Provide the (X, Y) coordinate of the cell's center where the given text is located.  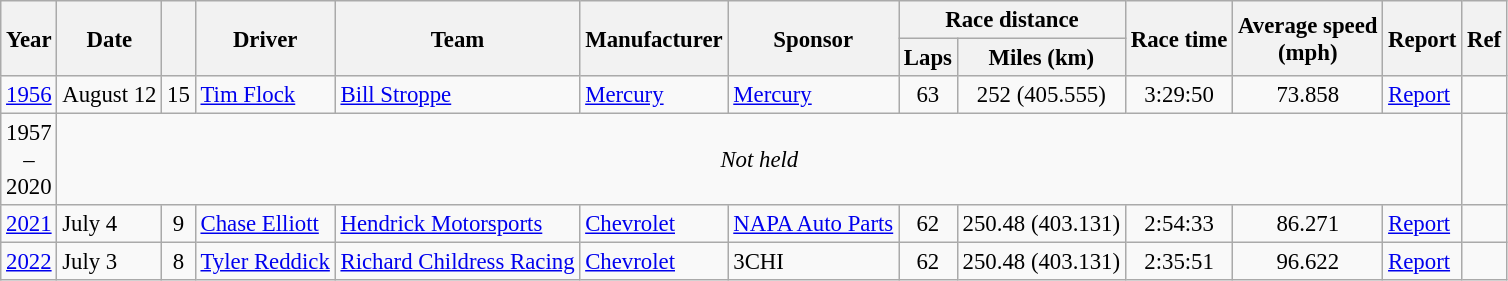
Tyler Reddick (265, 262)
8 (178, 262)
Ref (1484, 38)
Date (110, 38)
252 (405.555) (1041, 95)
15 (178, 95)
73.858 (1308, 95)
Year (29, 38)
Not held (760, 160)
Manufacturer (654, 38)
Hendrick Motorsports (458, 224)
2:35:51 (1178, 262)
Laps (928, 58)
3CHI (814, 262)
1957–2020 (29, 160)
Driver (265, 38)
Race time (1178, 38)
Team (458, 38)
2021 (29, 224)
2:54:33 (1178, 224)
1956 (29, 95)
9 (178, 224)
Chase Elliott (265, 224)
Sponsor (814, 38)
July 4 (110, 224)
2022 (29, 262)
NAPA Auto Parts (814, 224)
Average speed(mph) (1308, 38)
96.622 (1308, 262)
86.271 (1308, 224)
3:29:50 (1178, 95)
Miles (km) (1041, 58)
August 12 (110, 95)
Tim Flock (265, 95)
63 (928, 95)
July 3 (110, 262)
Race distance (1012, 20)
Richard Childress Racing (458, 262)
Bill Stroppe (458, 95)
